Find where the given text appears and provide that cell's center as (X, Y) coordinate. 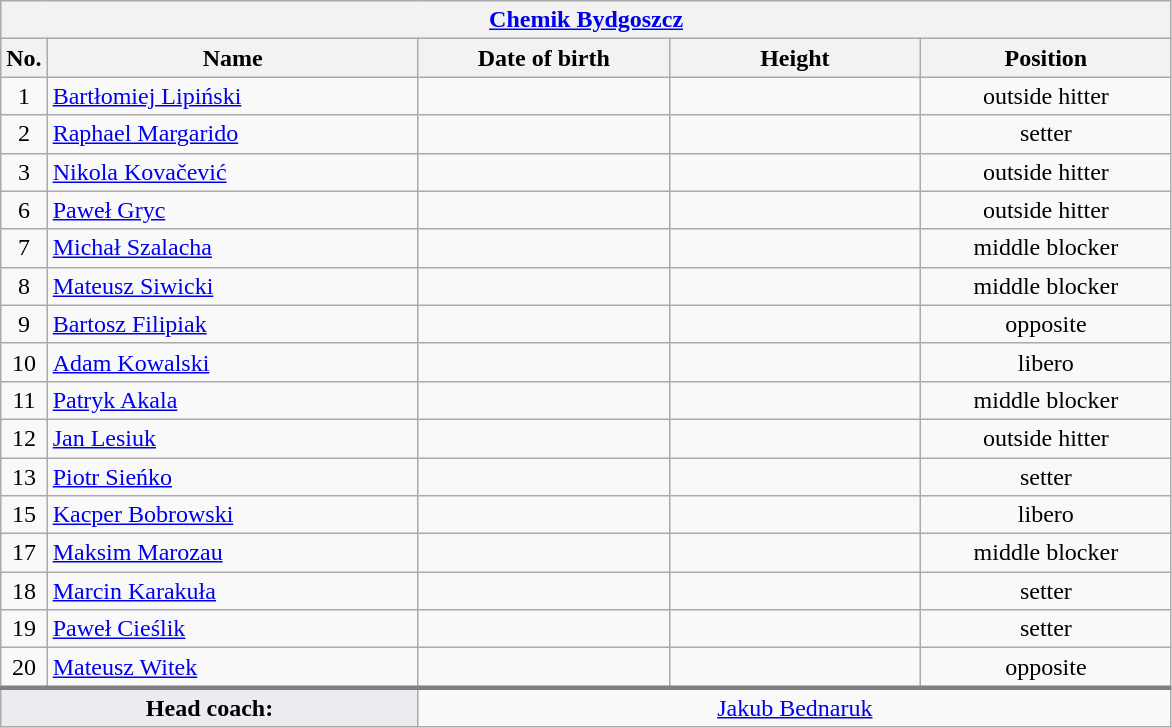
Michał Szalacha (232, 248)
1 (24, 96)
17 (24, 553)
11 (24, 400)
Adam Kowalski (232, 362)
Kacper Bobrowski (232, 515)
2 (24, 134)
9 (24, 324)
10 (24, 362)
Date of birth (544, 58)
19 (24, 629)
Mateusz Witek (232, 668)
12 (24, 438)
8 (24, 286)
7 (24, 248)
Bartłomiej Lipiński (232, 96)
Jakub Bednaruk (794, 707)
Piotr Sieńko (232, 477)
Name (232, 58)
15 (24, 515)
3 (24, 172)
No. (24, 58)
20 (24, 668)
Paweł Gryc (232, 210)
Jan Lesiuk (232, 438)
13 (24, 477)
Paweł Cieślik (232, 629)
Mateusz Siwicki (232, 286)
Raphael Margarido (232, 134)
18 (24, 591)
6 (24, 210)
Position (1046, 58)
Nikola Kovačević (232, 172)
Maksim Marozau (232, 553)
Height (794, 58)
Patryk Akala (232, 400)
Marcin Karakuła (232, 591)
Head coach: (210, 707)
Chemik Bydgoszcz (586, 20)
Bartosz Filipiak (232, 324)
